Provide the [x, y] coordinate of the cell's center where the given text is located.  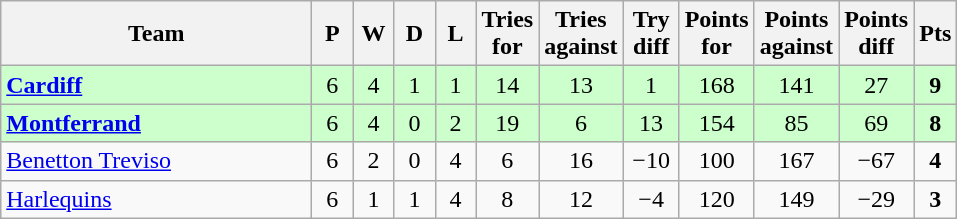
Montferrand [156, 123]
Points for [716, 34]
27 [876, 85]
167 [796, 161]
141 [796, 85]
L [456, 34]
−10 [651, 161]
120 [716, 199]
Tries against [581, 34]
19 [508, 123]
W [374, 34]
149 [796, 199]
9 [936, 85]
−4 [651, 199]
14 [508, 85]
Points diff [876, 34]
D [414, 34]
100 [716, 161]
Team [156, 34]
Try diff [651, 34]
168 [716, 85]
Harlequins [156, 199]
12 [581, 199]
Tries for [508, 34]
69 [876, 123]
85 [796, 123]
154 [716, 123]
Points against [796, 34]
16 [581, 161]
Benetton Treviso [156, 161]
−29 [876, 199]
Cardiff [156, 85]
Pts [936, 34]
P [332, 34]
3 [936, 199]
−67 [876, 161]
